Extract the (X, Y) coordinate from the center of the cell holding the provided text.  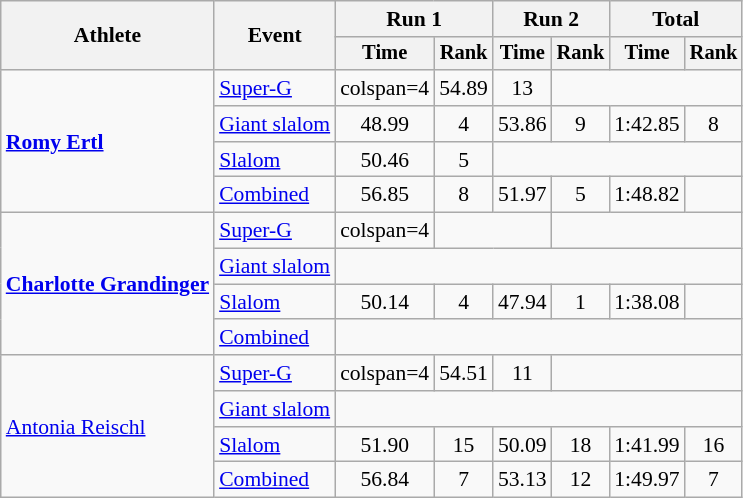
51.97 (522, 195)
1:42.85 (646, 124)
16 (714, 445)
9 (581, 124)
56.85 (384, 195)
1 (581, 302)
48.99 (384, 124)
50.14 (384, 302)
53.13 (522, 480)
54.89 (464, 88)
Run 2 (551, 19)
1:48.82 (646, 195)
Charlotte Grandinger (108, 284)
15 (464, 445)
13 (522, 88)
1:41.99 (646, 445)
Antonia Reischl (108, 426)
53.86 (522, 124)
Athlete (108, 36)
56.84 (384, 480)
Total (676, 19)
Romy Ertl (108, 141)
Event (274, 36)
50.46 (384, 160)
51.90 (384, 445)
1:38.08 (646, 302)
12 (581, 480)
50.09 (522, 445)
1:49.97 (646, 480)
Run 1 (414, 19)
18 (581, 445)
47.94 (522, 302)
11 (522, 373)
54.51 (464, 373)
